Return the [X, Y] coordinate for the center point of the cell that contains the specified text.  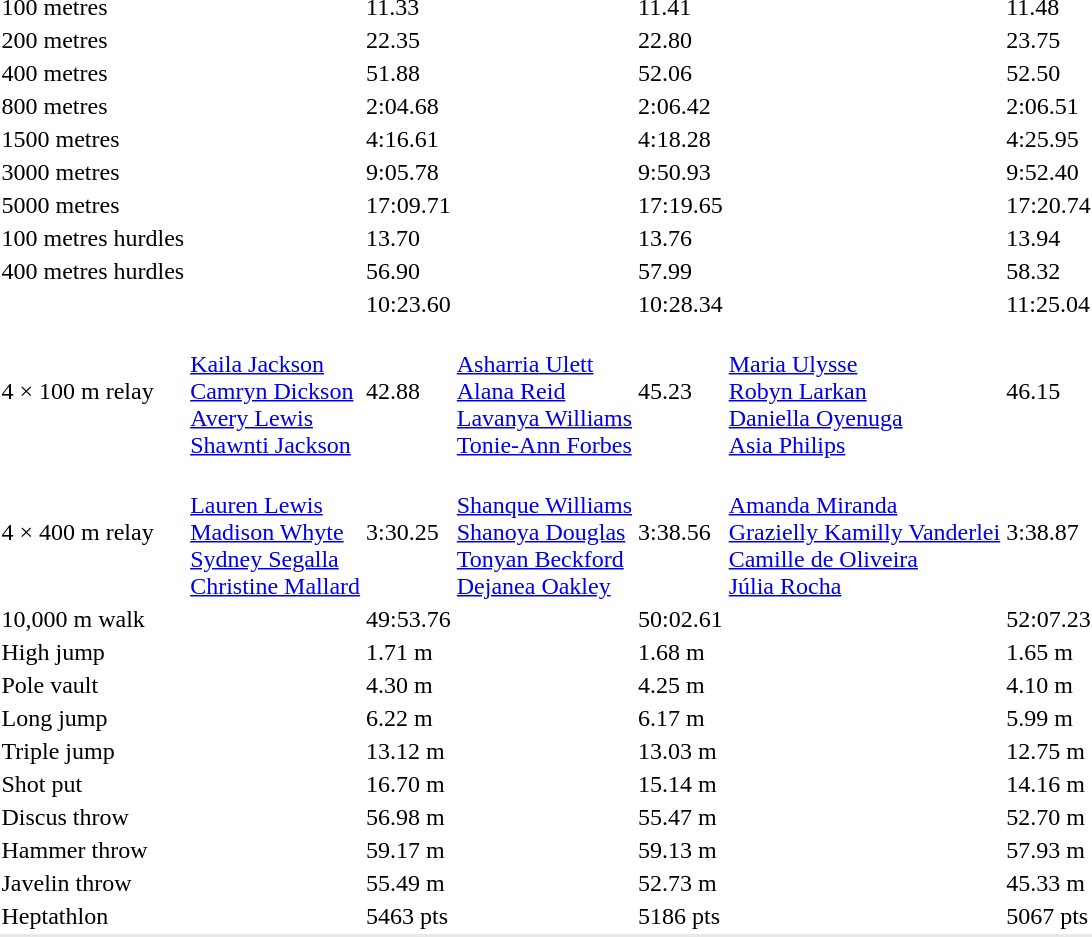
5000 metres [93, 205]
4.25 m [681, 685]
51.88 [409, 73]
49:53.76 [409, 619]
Long jump [93, 718]
Amanda MirandaGrazielly Kamilly VanderleiCamille de OliveiraJúlia Rocha [864, 532]
Triple jump [93, 751]
56.98 m [409, 817]
Pole vault [93, 685]
6.22 m [409, 718]
10:23.60 [409, 304]
22.35 [409, 40]
1.71 m [409, 652]
17:19.65 [681, 205]
15.14 m [681, 784]
4.30 m [409, 685]
Shot put [93, 784]
Heptathlon [93, 916]
Javelin throw [93, 883]
Shanque WilliamsShanoya DouglasTonyan BeckfordDejanea Oakley [544, 532]
42.88 [409, 391]
56.90 [409, 271]
10,000 m walk [93, 619]
52.73 m [681, 883]
4:18.28 [681, 139]
Hammer throw [93, 850]
2:06.42 [681, 106]
4:16.61 [409, 139]
100 metres hurdles [93, 238]
4 × 400 m relay [93, 532]
22.80 [681, 40]
13.70 [409, 238]
400 metres hurdles [93, 271]
59.17 m [409, 850]
9:50.93 [681, 172]
3000 metres [93, 172]
400 metres [93, 73]
2:04.68 [409, 106]
3:30.25 [409, 532]
52.06 [681, 73]
57.99 [681, 271]
800 metres [93, 106]
6.17 m [681, 718]
55.49 m [409, 883]
9:05.78 [409, 172]
4 × 100 m relay [93, 391]
High jump [93, 652]
13.12 m [409, 751]
17:09.71 [409, 205]
Maria UlysseRobyn LarkanDaniella OyenugaAsia Philips [864, 391]
55.47 m [681, 817]
59.13 m [681, 850]
Kaila JacksonCamryn DicksonAvery LewisShawnti Jackson [276, 391]
5463 pts [409, 916]
3:38.56 [681, 532]
5186 pts [681, 916]
45.23 [681, 391]
13.76 [681, 238]
Discus throw [93, 817]
50:02.61 [681, 619]
16.70 m [409, 784]
10:28.34 [681, 304]
13.03 m [681, 751]
Lauren LewisMadison WhyteSydney SegallaChristine Mallard [276, 532]
200 metres [93, 40]
1500 metres [93, 139]
Asharria UlettAlana ReidLavanya WilliamsTonie-Ann Forbes [544, 391]
1.68 m [681, 652]
